Locate the cell with the specified text and output its [X, Y] center coordinate. 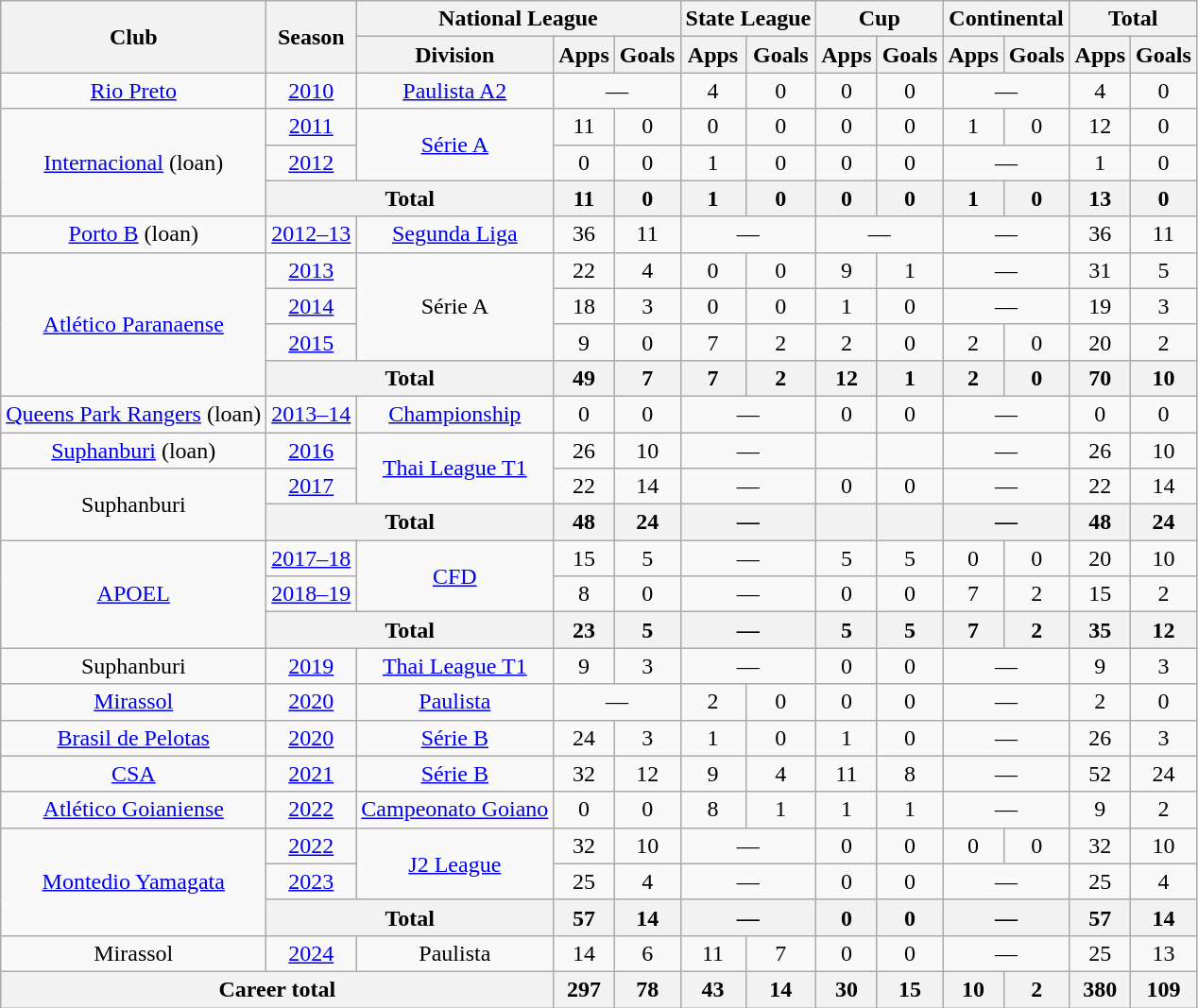
2014 [312, 306]
2023 [312, 881]
Atlético Goianiense [134, 810]
Paulista A2 [455, 91]
Campeonato Goiano [455, 810]
2013–14 [312, 414]
2019 [312, 666]
2024 [312, 953]
2017 [312, 487]
Segunda Liga [455, 234]
Atlético Paranaense [134, 324]
APOEL [134, 594]
23 [584, 630]
Club [134, 37]
2010 [312, 91]
J2 League [455, 863]
2016 [312, 451]
Continental [1006, 19]
National League [518, 19]
297 [584, 989]
35 [1100, 630]
Cup [880, 19]
Rio Preto [134, 91]
Brasil de Pelotas [134, 738]
2018–19 [312, 594]
78 [647, 989]
2012 [312, 162]
Queens Park Rangers (loan) [134, 414]
CSA [134, 774]
2013 [312, 270]
19 [1100, 306]
2012–13 [312, 234]
2017–18 [312, 558]
6 [647, 953]
CFD [455, 576]
Championship [455, 414]
31 [1100, 270]
State League [748, 19]
49 [584, 378]
30 [847, 989]
Suphanburi (loan) [134, 451]
Career total [278, 989]
2011 [312, 127]
109 [1164, 989]
Porto B (loan) [134, 234]
Season [312, 37]
18 [584, 306]
52 [1100, 774]
Division [455, 55]
2015 [312, 342]
380 [1100, 989]
2021 [312, 774]
43 [712, 989]
70 [1100, 378]
Montedio Yamagata [134, 881]
Internacional (loan) [134, 162]
